Return the (X, Y) coordinate for the center point of the cell that contains the specified text.  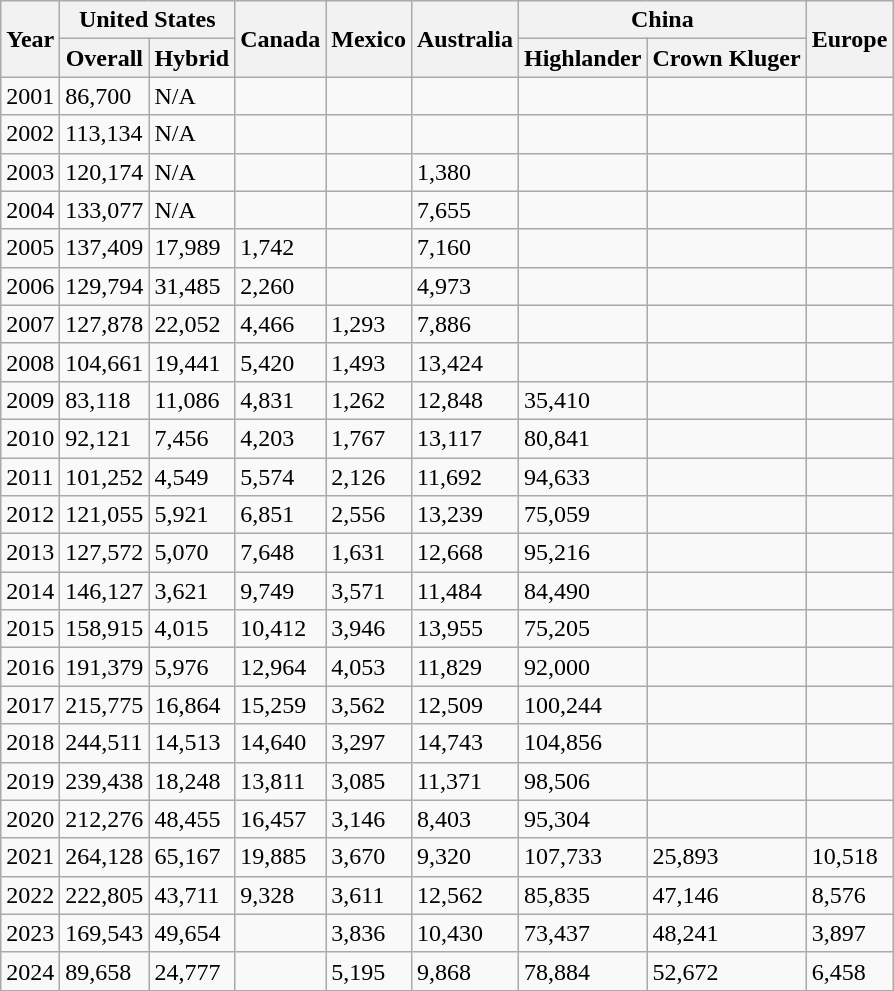
1,293 (369, 324)
17,989 (192, 248)
10,430 (464, 933)
3,670 (369, 857)
2019 (30, 781)
191,379 (104, 667)
1,742 (280, 248)
6,851 (280, 515)
133,077 (104, 210)
9,749 (280, 591)
146,127 (104, 591)
Canada (280, 39)
48,455 (192, 819)
212,276 (104, 819)
Overall (104, 58)
3,562 (369, 705)
158,915 (104, 629)
75,059 (582, 515)
47,146 (726, 895)
12,848 (464, 400)
China (662, 20)
8,576 (850, 895)
121,055 (104, 515)
12,668 (464, 553)
94,633 (582, 477)
137,409 (104, 248)
14,513 (192, 743)
Year (30, 39)
2001 (30, 96)
19,441 (192, 362)
3,146 (369, 819)
92,121 (104, 438)
2017 (30, 705)
92,000 (582, 667)
3,946 (369, 629)
127,878 (104, 324)
100,244 (582, 705)
8,403 (464, 819)
239,438 (104, 781)
48,241 (726, 933)
73,437 (582, 933)
2003 (30, 172)
2014 (30, 591)
83,118 (104, 400)
95,216 (582, 553)
2009 (30, 400)
1,767 (369, 438)
3,836 (369, 933)
9,868 (464, 971)
6,458 (850, 971)
215,775 (104, 705)
12,509 (464, 705)
9,328 (280, 895)
169,543 (104, 933)
13,117 (464, 438)
244,511 (104, 743)
95,304 (582, 819)
13,955 (464, 629)
2015 (30, 629)
11,829 (464, 667)
12,562 (464, 895)
22,052 (192, 324)
3,085 (369, 781)
2,126 (369, 477)
86,700 (104, 96)
7,160 (464, 248)
80,841 (582, 438)
4,015 (192, 629)
65,167 (192, 857)
2011 (30, 477)
5,195 (369, 971)
2012 (30, 515)
4,549 (192, 477)
222,805 (104, 895)
Highlander (582, 58)
3,621 (192, 591)
2,556 (369, 515)
1,380 (464, 172)
2007 (30, 324)
19,885 (280, 857)
7,886 (464, 324)
2002 (30, 134)
11,371 (464, 781)
104,856 (582, 743)
United States (148, 20)
7,648 (280, 553)
2010 (30, 438)
31,485 (192, 286)
4,466 (280, 324)
2022 (30, 895)
2005 (30, 248)
264,128 (104, 857)
1,262 (369, 400)
101,252 (104, 477)
3,611 (369, 895)
2008 (30, 362)
2018 (30, 743)
Crown Kluger (726, 58)
7,655 (464, 210)
2,260 (280, 286)
104,661 (104, 362)
78,884 (582, 971)
13,811 (280, 781)
3,897 (850, 933)
11,692 (464, 477)
35,410 (582, 400)
2013 (30, 553)
4,973 (464, 286)
89,658 (104, 971)
18,248 (192, 781)
Europe (850, 39)
16,864 (192, 705)
127,572 (104, 553)
3,297 (369, 743)
4,053 (369, 667)
15,259 (280, 705)
5,976 (192, 667)
113,134 (104, 134)
1,493 (369, 362)
2016 (30, 667)
16,457 (280, 819)
5,574 (280, 477)
43,711 (192, 895)
10,412 (280, 629)
98,506 (582, 781)
5,921 (192, 515)
14,743 (464, 743)
84,490 (582, 591)
Mexico (369, 39)
11,086 (192, 400)
2024 (30, 971)
Hybrid (192, 58)
2021 (30, 857)
13,239 (464, 515)
4,831 (280, 400)
12,964 (280, 667)
4,203 (280, 438)
11,484 (464, 591)
5,070 (192, 553)
129,794 (104, 286)
85,835 (582, 895)
5,420 (280, 362)
75,205 (582, 629)
1,631 (369, 553)
2006 (30, 286)
24,777 (192, 971)
120,174 (104, 172)
9,320 (464, 857)
Australia (464, 39)
2020 (30, 819)
52,672 (726, 971)
2023 (30, 933)
3,571 (369, 591)
25,893 (726, 857)
7,456 (192, 438)
2004 (30, 210)
107,733 (582, 857)
10,518 (850, 857)
13,424 (464, 362)
14,640 (280, 743)
49,654 (192, 933)
